Return the [X, Y] coordinate for the center point of the cell that contains the specified text.  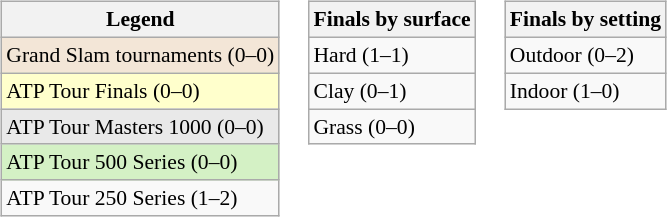
ATP Tour Masters 1000 (0–0) [140, 127]
Grand Slam tournaments (0–0) [140, 55]
Indoor (1–0) [586, 91]
ATP Tour Finals (0–0) [140, 91]
Grass (0–0) [392, 127]
Hard (1–1) [392, 55]
ATP Tour 500 Series (0–0) [140, 162]
Outdoor (0–2) [586, 55]
ATP Tour 250 Series (1–2) [140, 198]
Legend [140, 20]
Finals by surface [392, 20]
Finals by setting [586, 20]
Clay (0–1) [392, 91]
